Return [X, Y] of the center of cell containing provided text 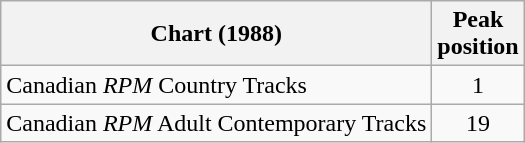
19 [478, 123]
Canadian RPM Country Tracks [216, 85]
1 [478, 85]
Chart (1988) [216, 34]
Canadian RPM Adult Contemporary Tracks [216, 123]
Peakposition [478, 34]
